Capture the cell that displays the provided text and extract its (x, y) central coordinate. 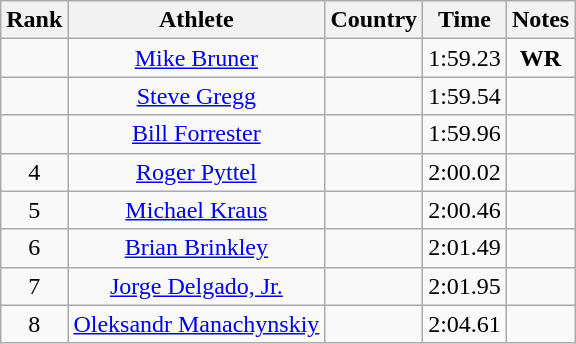
Country (374, 20)
Athlete (196, 20)
5 (34, 210)
2:01.49 (465, 248)
2:01.95 (465, 286)
Oleksandr Manachynskiy (196, 324)
1:59.23 (465, 58)
Time (465, 20)
Bill Forrester (196, 134)
7 (34, 286)
Notes (540, 20)
Jorge Delgado, Jr. (196, 286)
4 (34, 172)
8 (34, 324)
1:59.96 (465, 134)
Brian Brinkley (196, 248)
Michael Kraus (196, 210)
Rank (34, 20)
2:00.46 (465, 210)
Roger Pyttel (196, 172)
Steve Gregg (196, 96)
2:00.02 (465, 172)
Mike Bruner (196, 58)
2:04.61 (465, 324)
WR (540, 58)
1:59.54 (465, 96)
6 (34, 248)
